Determine the (X, Y) coordinate at the center of the cell enclosing the given text.  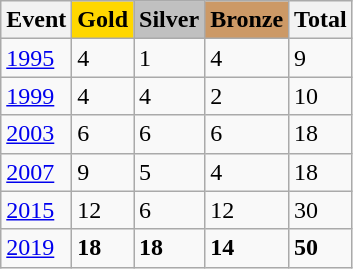
50 (321, 248)
5 (170, 172)
10 (321, 96)
Bronze (247, 20)
Event (36, 20)
2015 (36, 210)
2019 (36, 248)
30 (321, 210)
Silver (170, 20)
1999 (36, 96)
2007 (36, 172)
14 (247, 248)
1 (170, 58)
Gold (103, 20)
1995 (36, 58)
2 (247, 96)
2003 (36, 134)
Total (321, 20)
